Detect which cell encompasses the target text, then output its (X, Y) center coordinate. 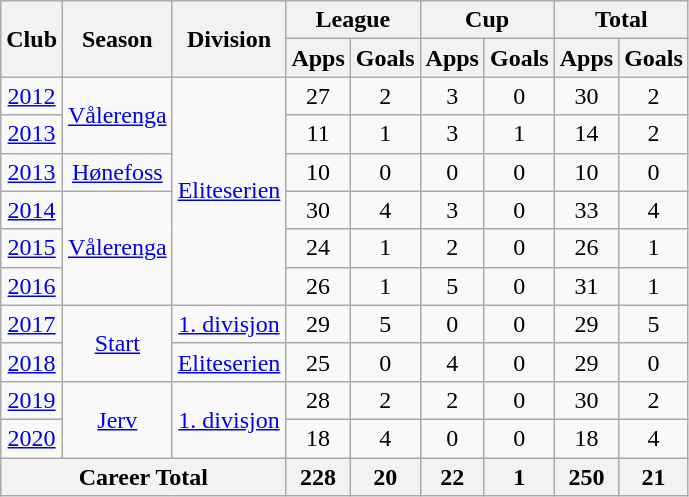
250 (586, 477)
2020 (32, 438)
11 (318, 134)
Start (118, 343)
24 (318, 248)
33 (586, 210)
Cup (487, 20)
14 (586, 134)
2019 (32, 400)
League (353, 20)
Jerv (118, 419)
Season (118, 39)
2012 (32, 96)
2017 (32, 324)
20 (385, 477)
2018 (32, 362)
31 (586, 286)
22 (452, 477)
Hønefoss (118, 172)
Total (621, 20)
21 (654, 477)
2015 (32, 248)
25 (318, 362)
2016 (32, 286)
228 (318, 477)
Division (229, 39)
27 (318, 96)
Career Total (144, 477)
28 (318, 400)
2014 (32, 210)
Club (32, 39)
